Return the [X, Y] coordinate for the center point of the cell that contains the specified text.  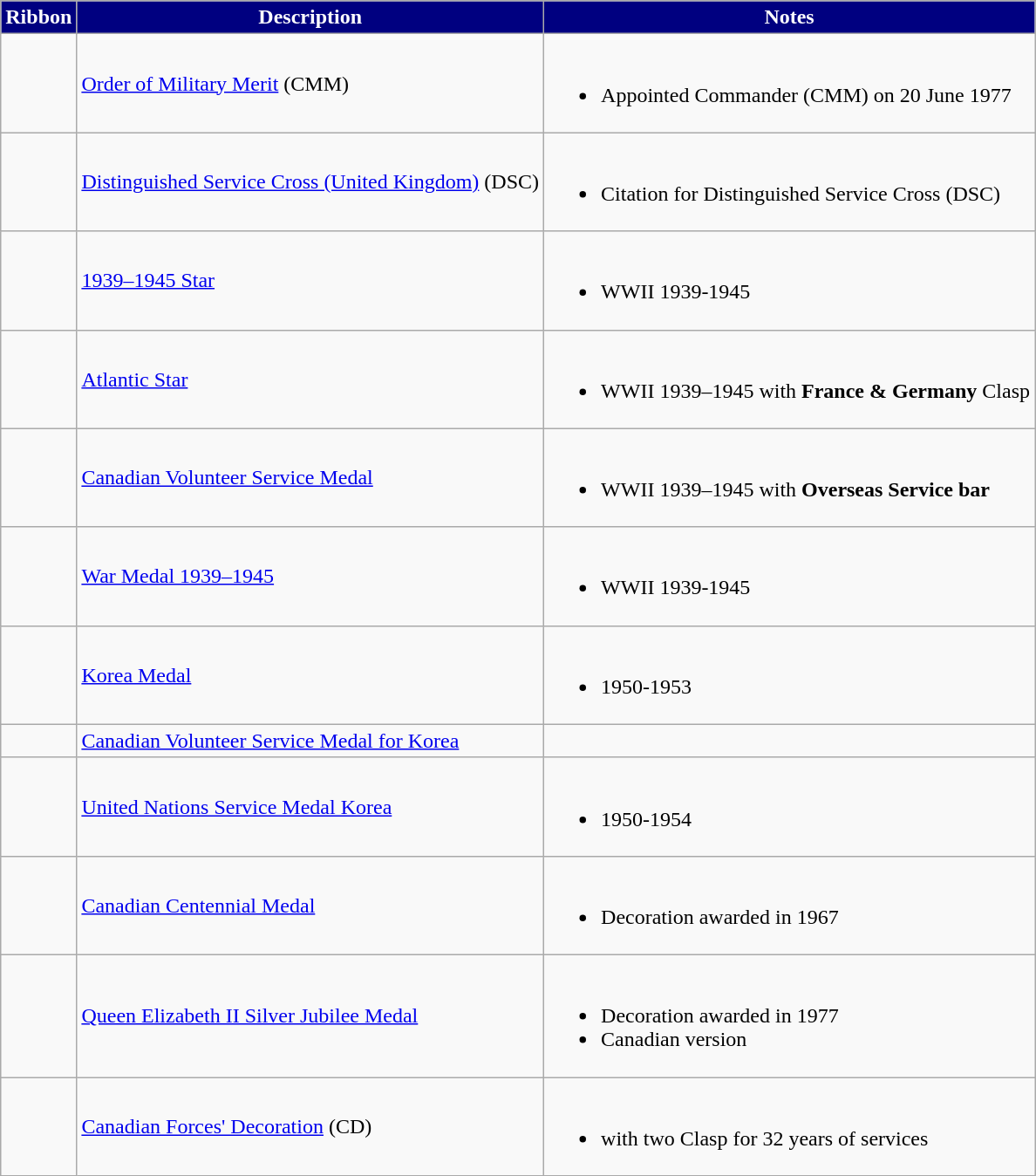
Citation for Distinguished Service Cross (DSC) [790, 181]
Decoration awarded in 1977Canadian version [790, 1015]
Decoration awarded in 1967 [790, 906]
War Medal 1939–1945 [310, 576]
Appointed Commander (CMM) on 20 June 1977 [790, 84]
Canadian Centennial Medal [310, 906]
Canadian Volunteer Service Medal [310, 478]
Description [310, 17]
Ribbon [38, 17]
1950-1954 [790, 806]
with two Clasp for 32 years of services [790, 1125]
1950-1953 [790, 675]
Order of Military Merit (CMM) [310, 84]
WWII 1939–1945 with Overseas Service bar [790, 478]
Canadian Volunteer Service Medal for Korea [310, 741]
Queen Elizabeth II Silver Jubilee Medal [310, 1015]
Distinguished Service Cross (United Kingdom) (DSC) [310, 181]
Korea Medal [310, 675]
United Nations Service Medal Korea [310, 806]
WWII 1939–1945 with France & Germany Clasp [790, 379]
Notes [790, 17]
Atlantic Star [310, 379]
1939–1945 Star [310, 281]
Canadian Forces' Decoration (CD) [310, 1125]
